Return (X, Y) of the center of cell containing provided text 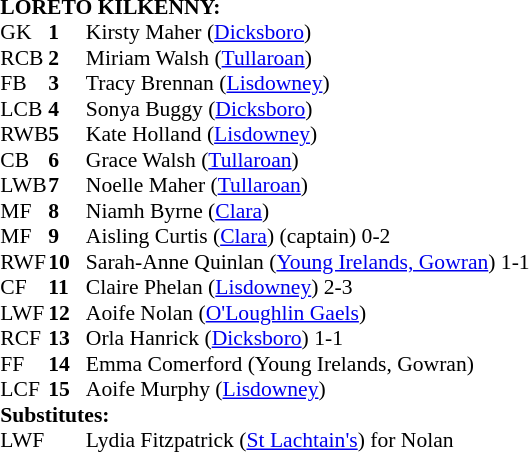
15 (67, 389)
14 (67, 364)
12 (67, 313)
LCB (24, 109)
4 (67, 109)
6 (67, 160)
11 (67, 287)
Substitutes: (264, 415)
RWF (24, 262)
1 (67, 33)
5 (67, 135)
GK (24, 33)
RWB (24, 135)
8 (67, 211)
RCF (24, 339)
CB (24, 160)
3 (67, 83)
13 (67, 339)
CF (24, 287)
FB (24, 83)
2 (67, 58)
9 (67, 237)
LWB (24, 185)
RCB (24, 58)
10 (67, 262)
7 (67, 185)
LCF (24, 389)
FF (24, 364)
LWF (24, 313)
